Return the (X, Y) coordinate for the center point of the cell that contains the specified text.  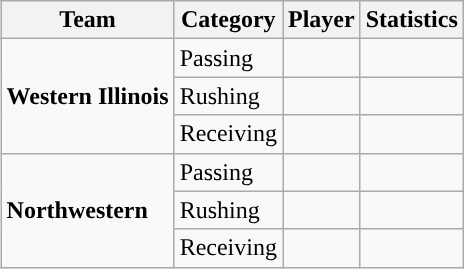
Player (321, 20)
Category (228, 20)
Statistics (412, 20)
Western Illinois (88, 96)
Team (88, 20)
Northwestern (88, 210)
